Find where the given text appears and provide that cell's center as [X, Y] coordinate. 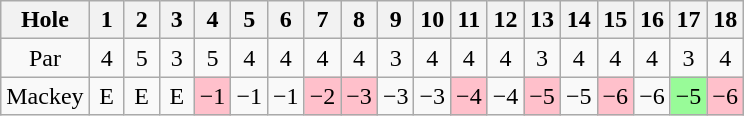
7 [322, 20]
10 [432, 20]
6 [286, 20]
17 [688, 20]
Hole [45, 20]
2 [142, 20]
14 [578, 20]
16 [652, 20]
Mackey [45, 96]
13 [542, 20]
12 [506, 20]
Par [45, 58]
9 [396, 20]
8 [360, 20]
18 [726, 20]
−2 [322, 96]
11 [470, 20]
15 [616, 20]
1 [106, 20]
